Capture the cell that displays the provided text and extract its [X, Y] central coordinate. 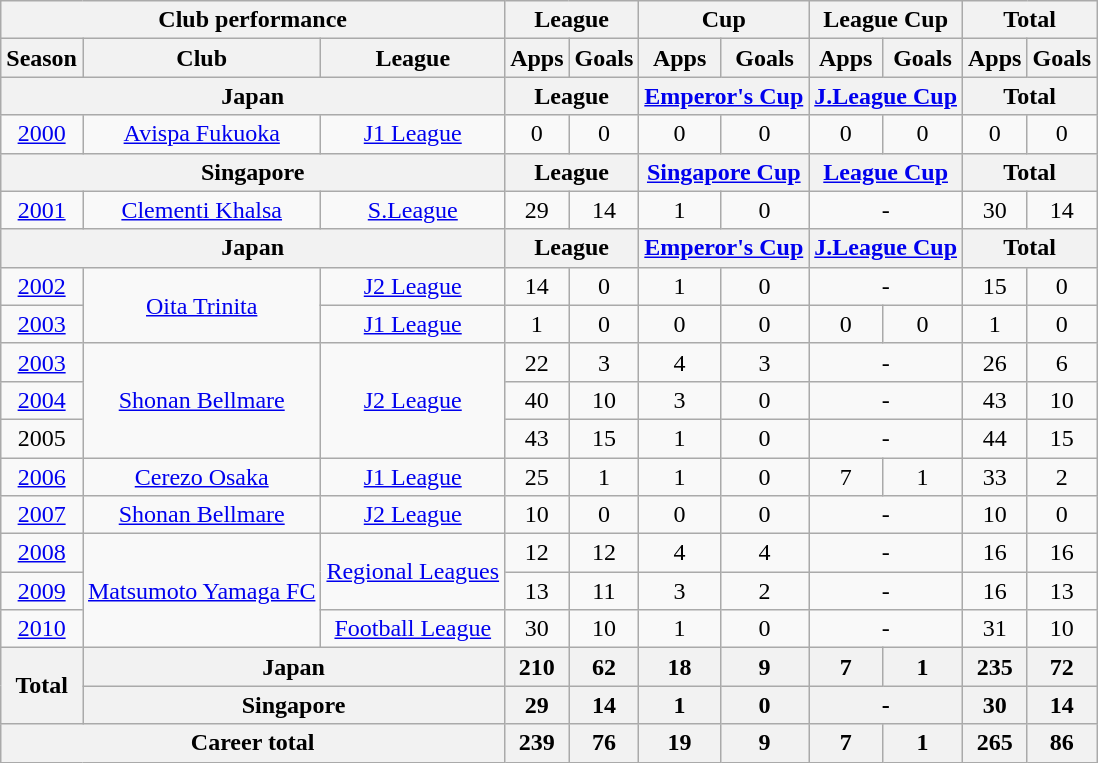
Cerezo Osaka [201, 477]
2004 [42, 400]
Club performance [253, 20]
40 [537, 400]
2008 [42, 553]
Club [201, 58]
210 [537, 667]
22 [537, 362]
235 [995, 667]
2005 [42, 438]
2007 [42, 515]
Matsumoto Yamaga FC [201, 591]
2010 [42, 629]
Season [42, 58]
33 [995, 477]
Singapore Cup [724, 172]
11 [604, 591]
2001 [42, 210]
86 [1062, 743]
Regional Leagues [413, 572]
2002 [42, 286]
Oita Trinita [201, 305]
26 [995, 362]
S.League [413, 210]
Career total [253, 743]
2006 [42, 477]
Clementi Khalsa [201, 210]
25 [537, 477]
31 [995, 629]
72 [1062, 667]
19 [680, 743]
44 [995, 438]
Football League [413, 629]
Avispa Fukuoka [201, 134]
62 [604, 667]
6 [1062, 362]
265 [995, 743]
Cup [724, 20]
18 [680, 667]
2009 [42, 591]
239 [537, 743]
2000 [42, 134]
76 [604, 743]
